Search for the cell housing the specified text and yield its [X, Y] center coordinate. 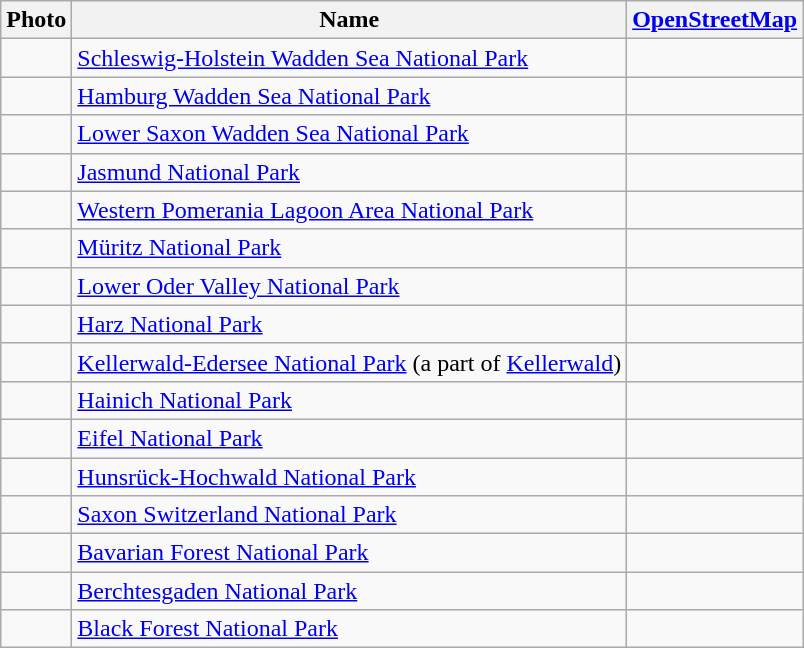
Hamburg Wadden Sea National Park [350, 96]
Harz National Park [350, 324]
Lower Oder Valley National Park [350, 286]
Photo [36, 20]
Name [350, 20]
Berchtesgaden National Park [350, 591]
Saxon Switzerland National Park [350, 515]
Kellerwald-Edersee National Park (a part of Kellerwald) [350, 362]
Müritz National Park [350, 248]
Western Pomerania Lagoon Area National Park [350, 210]
Hunsrück-Hochwald National Park [350, 477]
Hainich National Park [350, 400]
Eifel National Park [350, 438]
Bavarian Forest National Park [350, 553]
Lower Saxon Wadden Sea National Park [350, 134]
Jasmund National Park [350, 172]
Schleswig-Holstein Wadden Sea National Park [350, 58]
OpenStreetMap [715, 20]
Black Forest National Park [350, 629]
